Locate the cell with the specified text and output its [x, y] center coordinate. 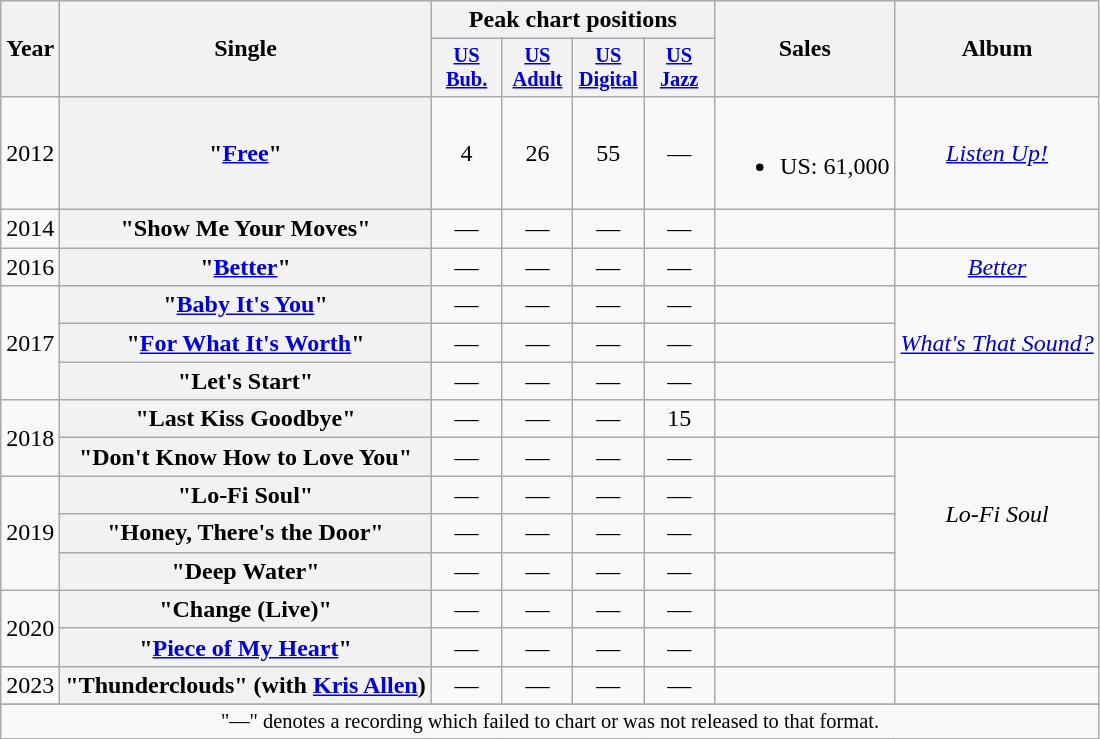
15 [680, 419]
US Adult [538, 68]
US Digital [608, 68]
Single [246, 49]
"Lo-Fi Soul" [246, 495]
"Let's Start" [246, 381]
"For What It's Worth" [246, 343]
"Piece of My Heart" [246, 647]
US: 61,000 [805, 152]
2018 [30, 438]
"Thunderclouds" (with Kris Allen) [246, 685]
Lo-Fi Soul [997, 514]
2019 [30, 533]
"Free" [246, 152]
Year [30, 49]
2017 [30, 343]
"Honey, There's the Door" [246, 533]
2012 [30, 152]
2016 [30, 267]
"Last Kiss Goodbye" [246, 419]
Album [997, 49]
"Deep Water" [246, 571]
26 [538, 152]
2023 [30, 685]
Listen Up! [997, 152]
Better [997, 267]
"Show Me Your Moves" [246, 229]
2020 [30, 628]
US Jazz [680, 68]
55 [608, 152]
US Bub. [466, 68]
"Baby It's You" [246, 305]
Sales [805, 49]
"—" denotes a recording which failed to chart or was not released to that format. [550, 721]
Peak chart positions [572, 20]
"Change (Live)" [246, 609]
4 [466, 152]
"Better" [246, 267]
2014 [30, 229]
"Don't Know How to Love You" [246, 457]
What's That Sound? [997, 343]
